From the cell containing the given text, extract its center point as [x, y] coordinate. 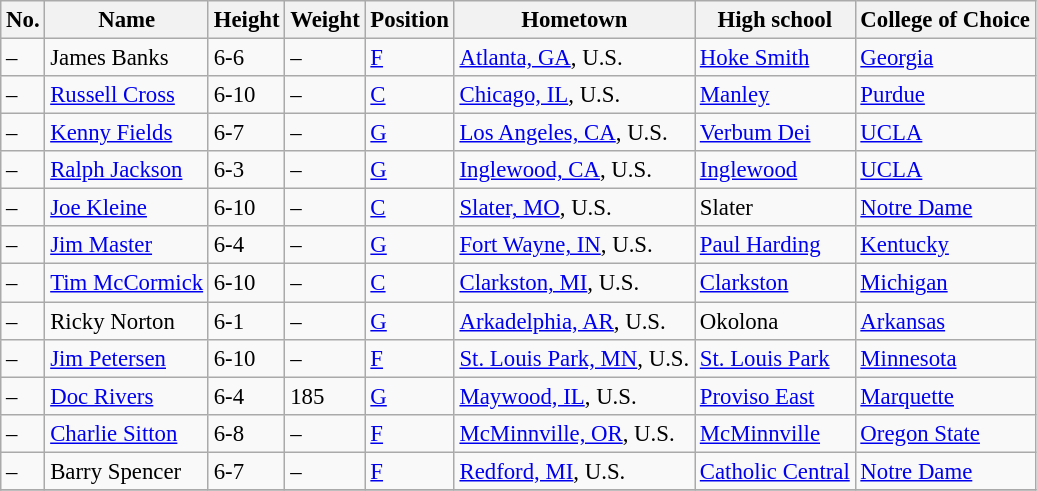
Joe Kleine [127, 208]
McMinnville [774, 433]
Weight [325, 20]
Kentucky [945, 245]
Kenny Fields [127, 133]
Manley [774, 95]
Jim Master [127, 245]
Inglewood [774, 170]
Los Angeles, CA, U.S. [574, 133]
185 [325, 396]
Slater, MO, U.S. [574, 208]
Hometown [574, 20]
Georgia [945, 58]
6-8 [246, 433]
Chicago, IL, U.S. [574, 95]
6-6 [246, 58]
Slater [774, 208]
Inglewood, CA, U.S. [574, 170]
Fort Wayne, IN, U.S. [574, 245]
McMinnville, OR, U.S. [574, 433]
Paul Harding [774, 245]
Atlanta, GA, U.S. [574, 58]
6-3 [246, 170]
St. Louis Park [774, 358]
Jim Petersen [127, 358]
Arkansas [945, 321]
Ralph Jackson [127, 170]
James Banks [127, 58]
Charlie Sitton [127, 433]
St. Louis Park, MN, U.S. [574, 358]
Okolona [774, 321]
Doc Rivers [127, 396]
Marquette [945, 396]
Position [410, 20]
Tim McCormick [127, 283]
Catholic Central [774, 471]
Minnesota [945, 358]
Russell Cross [127, 95]
Michigan [945, 283]
College of Choice [945, 20]
6-1 [246, 321]
Clarkston, MI, U.S. [574, 283]
Oregon State [945, 433]
Name [127, 20]
Maywood, IL, U.S. [574, 396]
Proviso East [774, 396]
Verbum Dei [774, 133]
No. [23, 20]
High school [774, 20]
Redford, MI, U.S. [574, 471]
Clarkston [774, 283]
Purdue [945, 95]
Arkadelphia, AR, U.S. [574, 321]
Height [246, 20]
Hoke Smith [774, 58]
Barry Spencer [127, 471]
Ricky Norton [127, 321]
